Detect which cell encompasses the target text, then output its (X, Y) center coordinate. 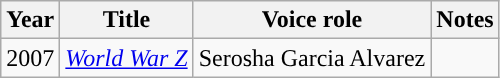
World War Z (126, 58)
Year (30, 20)
Voice role (312, 20)
Notes (465, 20)
Serosha Garcia Alvarez (312, 58)
Title (126, 20)
2007 (30, 58)
